For the text-containing cell, return its midpoint in [x, y] coordinate format. 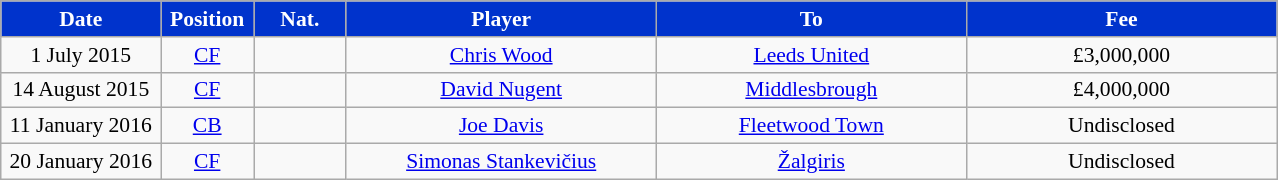
CB [208, 126]
14 August 2015 [81, 90]
£4,000,000 [1121, 90]
Žalgiris [811, 162]
Middlesbrough [811, 90]
Joe Davis [501, 126]
20 January 2016 [81, 162]
Chris Wood [501, 55]
Nat. [300, 19]
1 July 2015 [81, 55]
Fleetwood Town [811, 126]
Fee [1121, 19]
Position [208, 19]
Player [501, 19]
£3,000,000 [1121, 55]
Date [81, 19]
David Nugent [501, 90]
Simonas Stankevičius [501, 162]
To [811, 19]
Leeds United [811, 55]
11 January 2016 [81, 126]
